For the text-containing cell, return its midpoint in [x, y] coordinate format. 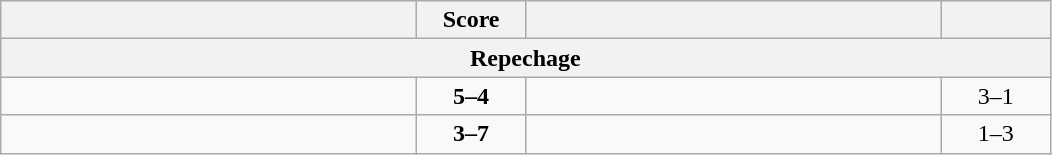
Repechage [526, 58]
5–4 [472, 96]
Score [472, 20]
3–1 [996, 96]
1–3 [996, 134]
3–7 [472, 134]
